Return the (X, Y) coordinate for the center point of the cell that contains the specified text.  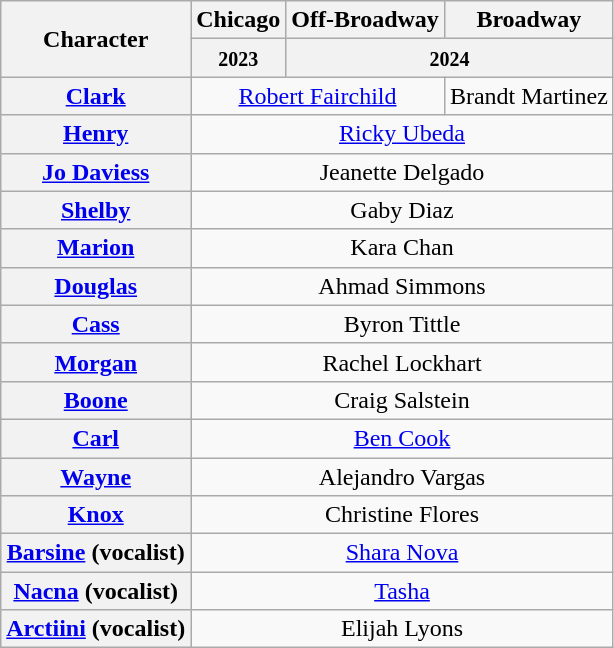
2024 (450, 58)
Gaby Diaz (402, 210)
Jo Daviess (96, 172)
Alejandro Vargas (402, 477)
Kara Chan (402, 248)
Shelby (96, 210)
Boone (96, 400)
Ricky Ubeda (402, 134)
Carl (96, 438)
Ben Cook (402, 438)
Barsine (vocalist) (96, 553)
Brandt Martinez (528, 96)
Shara Nova (402, 553)
Arctiini (vocalist) (96, 629)
Clark (96, 96)
Craig Salstein (402, 400)
Morgan (96, 362)
Henry (96, 134)
Rachel Lockhart (402, 362)
Cass (96, 324)
Marion (96, 248)
Off-Broadway (366, 20)
Ahmad Simmons (402, 286)
Knox (96, 515)
Elijah Lyons (402, 629)
Broadway (528, 20)
Character (96, 39)
Byron Tittle (402, 324)
Nacna (vocalist) (96, 591)
Tasha (402, 591)
Robert Fairchild (318, 96)
Wayne (96, 477)
Christine Flores (402, 515)
Jeanette Delgado (402, 172)
2023 (238, 58)
Douglas (96, 286)
Chicago (238, 20)
